Scan for the cell matching the given text and deliver its (x, y) coordinate at center. 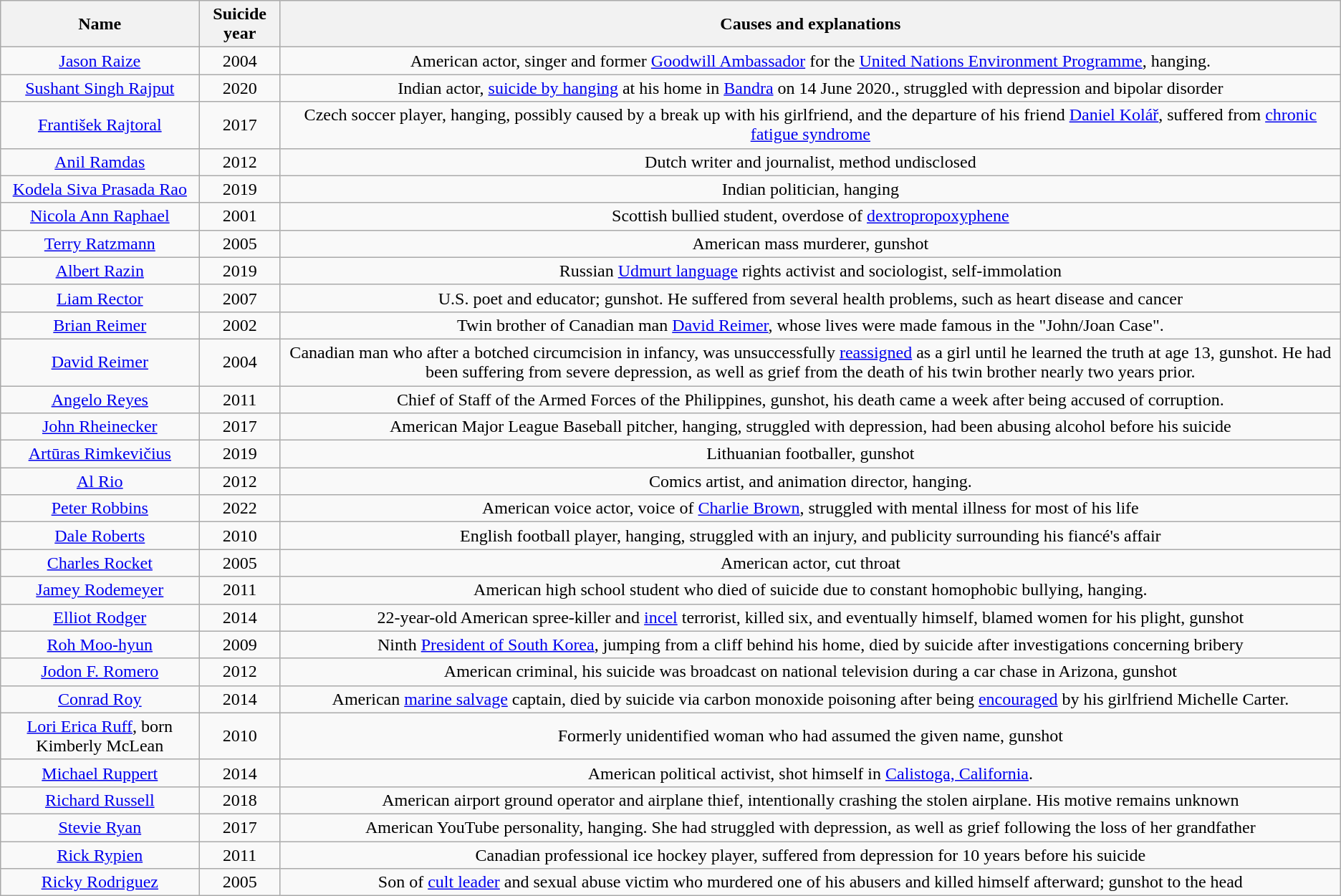
American mass murderer, gunshot (810, 244)
American airport ground operator and airplane thief, intentionally crashing the stolen airplane. His motive remains unknown (810, 800)
Indian actor, suicide by hanging at his home in Bandra on 14 June 2020., struggled with depression and bipolar disorder (810, 88)
Conrad Roy (100, 699)
Stevie Ryan (100, 827)
2018 (240, 800)
Sushant Singh Rajput (100, 88)
American voice actor, voice of Charlie Brown, struggled with mental illness for most of his life (810, 509)
American YouTube personality, hanging. She had struggled with depression, as well as grief following the loss of her grandfather (810, 827)
Roh Moo-hyun (100, 645)
Ricky Rodriguez (100, 882)
Rick Rypien (100, 854)
2002 (240, 325)
Causes and explanations (810, 24)
Angelo Reyes (100, 399)
Comics artist, and animation director, hanging. (810, 481)
Albert Razin (100, 271)
Charles Rocket (100, 563)
Canadian professional ice hockey player, suffered from depression for 10 years before his suicide (810, 854)
John Rheinecker (100, 427)
Al Rio (100, 481)
2001 (240, 216)
Scottish bullied student, overdose of dextropropoxyphene (810, 216)
American actor, cut throat (810, 563)
Nicola Ann Raphael (100, 216)
2007 (240, 298)
Suicide year (240, 24)
English football player, hanging, struggled with an injury, and publicity surrounding his fiancé's affair (810, 536)
Formerly unidentified woman who had assumed the given name, gunshot (810, 736)
American political activist, shot himself in Calistoga, California. (810, 773)
Lori Erica Ruff, born Kimberly McLean (100, 736)
Richard Russell (100, 800)
František Rajtoral (100, 125)
U.S. poet and educator; gunshot. He suffered from several health problems, such as heart disease and cancer (810, 298)
Lithuanian footballer, gunshot (810, 454)
Kodela Siva Prasada Rao (100, 189)
David Reimer (100, 362)
2020 (240, 88)
Peter Robbins (100, 509)
Indian politician, hanging (810, 189)
Elliot Rodger (100, 617)
Michael Ruppert (100, 773)
Anil Ramdas (100, 162)
Dutch writer and journalist, method undisclosed (810, 162)
Jamey Rodemeyer (100, 590)
American criminal, his suicide was broadcast on national television during a car chase in Arizona, gunshot (810, 672)
Artūras Rimkevičius (100, 454)
Terry Ratzmann (100, 244)
American actor, singer and former Goodwill Ambassador for the United Nations Environment Programme, hanging. (810, 61)
2022 (240, 509)
Dale Roberts (100, 536)
22-year-old American spree-killer and incel terrorist, killed six, and eventually himself, blamed women for his plight, gunshot (810, 617)
Russian Udmurt language rights activist and sociologist, self-immolation (810, 271)
2009 (240, 645)
American marine salvage captain, died by suicide via carbon monoxide poisoning after being encouraged by his girlfriend Michelle Carter. (810, 699)
Son of cult leader and sexual abuse victim who murdered one of his abusers and killed himself afterward; gunshot to the head (810, 882)
Jason Raize (100, 61)
American high school student who died of suicide due to constant homophobic bullying, hanging. (810, 590)
Liam Rector (100, 298)
Twin brother of Canadian man David Reimer, whose lives were made famous in the "John/Joan Case". (810, 325)
Brian Reimer (100, 325)
Chief of Staff of the Armed Forces of the Philippines, gunshot, his death came a week after being accused of corruption. (810, 399)
Jodon F. Romero (100, 672)
Ninth President of South Korea, jumping from a cliff behind his home, died by suicide after investigations concerning bribery (810, 645)
American Major League Baseball pitcher, hanging, struggled with depression, had been abusing alcohol before his suicide (810, 427)
Name (100, 24)
